Determine the [x, y] coordinate at the center of the cell enclosing the given text.  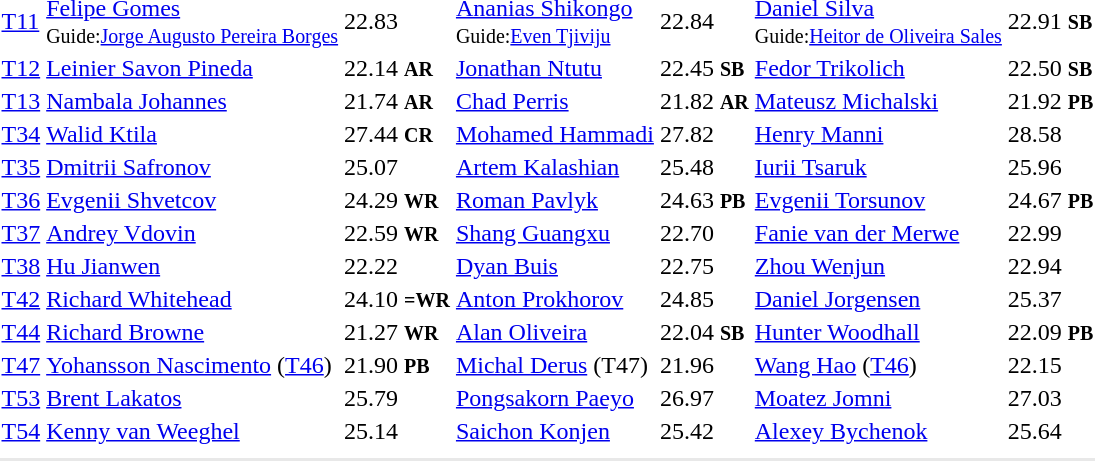
Saichon Konjen [554, 431]
Evgenii Torsunov [878, 200]
Wang Hao (T46) [878, 365]
21.96 [704, 365]
28.58 [1050, 134]
Richard Whitehead [192, 299]
T12 [21, 68]
Henry Manni [878, 134]
Alexey Bychenok [878, 431]
Fanie van der Merwe [878, 233]
Michal Derus (T47) [554, 365]
27.82 [704, 134]
T42 [21, 299]
25.96 [1050, 167]
22.59 WR [398, 233]
T53 [21, 398]
22.14 AR [398, 68]
Walid Ktila [192, 134]
22.04 SB [704, 332]
T37 [21, 233]
Roman Pavlyk [554, 200]
25.42 [704, 431]
21.82 AR [704, 101]
Nambala Johannes [192, 101]
Alan Oliveira [554, 332]
Iurii Tsaruk [878, 167]
27.03 [1050, 398]
22.45 SB [704, 68]
Leinier Savon Pineda [192, 68]
25.79 [398, 398]
24.10 =WR [398, 299]
Mohamed Hammadi [554, 134]
24.85 [704, 299]
Yohansson Nascimento (T46) [192, 365]
22.75 [704, 266]
21.90 PB [398, 365]
T13 [21, 101]
25.64 [1050, 431]
24.29 WR [398, 200]
T34 [21, 134]
25.37 [1050, 299]
Pongsakorn Paeyo [554, 398]
Anton Prokhorov [554, 299]
T38 [21, 266]
Richard Browne [192, 332]
Chad Perris [554, 101]
Kenny van Weeghel [192, 431]
25.07 [398, 167]
25.14 [398, 431]
24.63 PB [704, 200]
22.09 PB [1050, 332]
Hu Jianwen [192, 266]
27.44 CR [398, 134]
Dyan Buis [554, 266]
22.94 [1050, 266]
Brent Lakatos [192, 398]
Fedor Trikolich [878, 68]
22.50 SB [1050, 68]
Evgenii Shvetcov [192, 200]
Moatez Jomni [878, 398]
Daniel Jorgensen [878, 299]
Jonathan Ntutu [554, 68]
24.67 PB [1050, 200]
22.70 [704, 233]
21.74 AR [398, 101]
Hunter Woodhall [878, 332]
Zhou Wenjun [878, 266]
22.22 [398, 266]
26.97 [704, 398]
T35 [21, 167]
T47 [21, 365]
T54 [21, 431]
25.48 [704, 167]
T44 [21, 332]
21.92 PB [1050, 101]
Artem Kalashian [554, 167]
21.27 WR [398, 332]
22.15 [1050, 365]
22.99 [1050, 233]
Dmitrii Safronov [192, 167]
Mateusz Michalski [878, 101]
Andrey Vdovin [192, 233]
T36 [21, 200]
Shang Guangxu [554, 233]
